For the text-containing cell, return its midpoint in (X, Y) coordinate format. 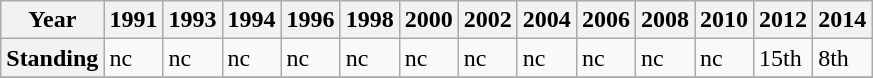
1998 (370, 20)
2006 (606, 20)
2004 (546, 20)
15th (784, 58)
2008 (664, 20)
Year (52, 20)
Standing (52, 58)
1994 (252, 20)
2014 (842, 20)
2012 (784, 20)
1993 (192, 20)
8th (842, 58)
2000 (428, 20)
1991 (134, 20)
2002 (488, 20)
2010 (724, 20)
1996 (310, 20)
